Search for the cell housing the specified text and yield its [x, y] center coordinate. 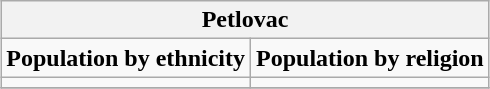
Population by ethnicity [126, 58]
Population by religion [370, 58]
Petlovac [245, 20]
